Find where the given text appears and provide that cell's center as [x, y] coordinate. 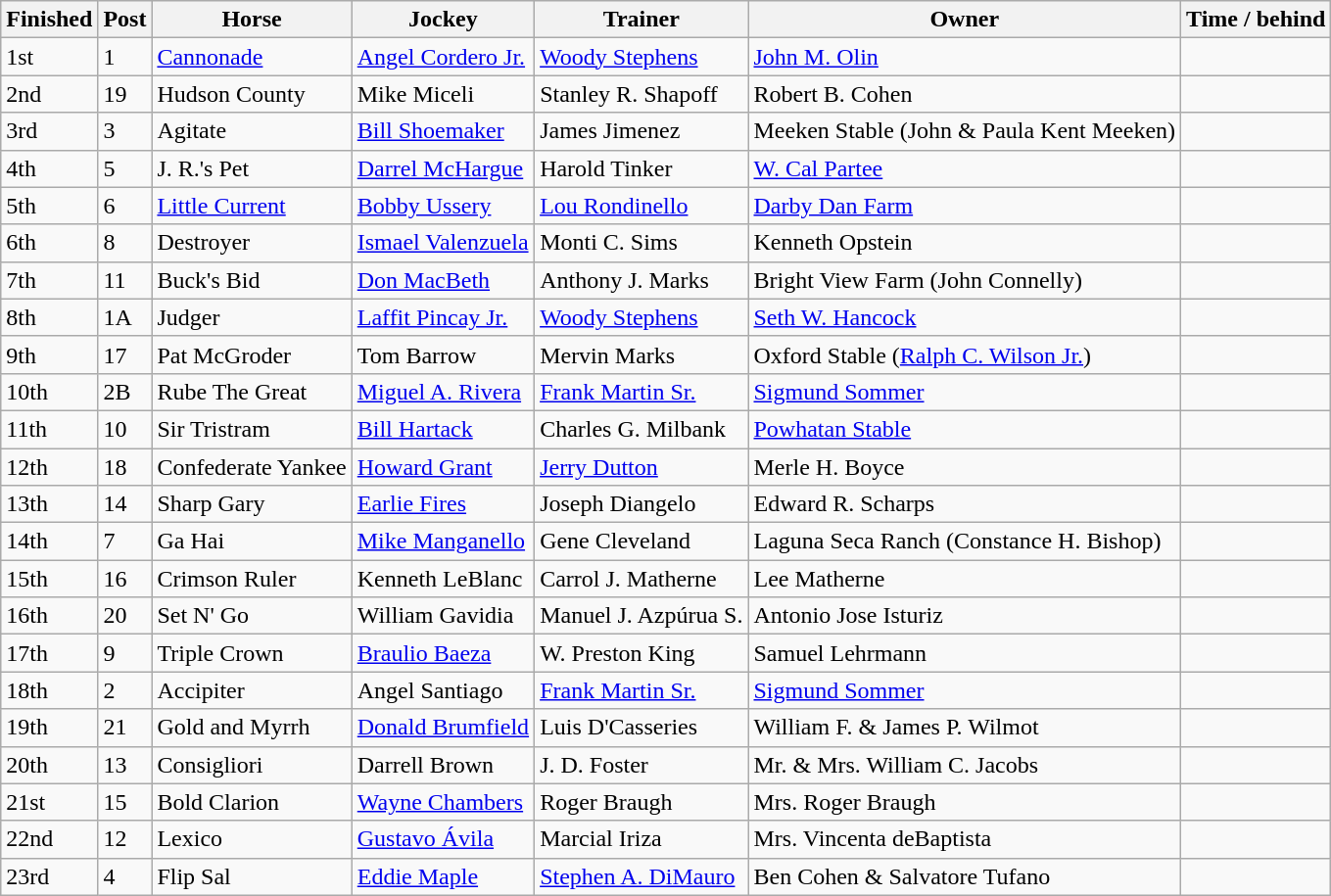
Destroyer [252, 243]
14 [125, 504]
Powhatan Stable [965, 429]
Flip Sal [252, 876]
Trainer [642, 20]
Bold Clarion [252, 802]
Jerry Dutton [642, 467]
16 [125, 579]
Darrell Brown [443, 765]
Mervin Marks [642, 354]
Don MacBeth [443, 280]
Samuel Lehrmann [965, 653]
1 [125, 57]
Sir Tristram [252, 429]
J. D. Foster [642, 765]
Wayne Chambers [443, 802]
Agitate [252, 131]
Buck's Bid [252, 280]
7th [49, 280]
Manuel J. Azpúrua S. [642, 616]
23rd [49, 876]
Bill Shoemaker [443, 131]
Hudson County [252, 94]
Kenneth Opstein [965, 243]
James Jimenez [642, 131]
Post [125, 20]
W. Preston King [642, 653]
Stanley R. Shapoff [642, 94]
Joseph Diangelo [642, 504]
Rube The Great [252, 392]
Gold and Myrrh [252, 728]
17 [125, 354]
Jockey [443, 20]
13th [49, 504]
Gustavo Ávila [443, 839]
Tom Barrow [443, 354]
Angel Cordero Jr. [443, 57]
Darrel McHargue [443, 168]
Lee Matherne [965, 579]
Meeken Stable (John & Paula Kent Meeken) [965, 131]
Confederate Yankee [252, 467]
Bright View Farm (John Connelly) [965, 280]
Mrs. Vincenta deBaptista [965, 839]
3rd [49, 131]
Stephen A. DiMauro [642, 876]
1A [125, 317]
Set N' Go [252, 616]
Ga Hai [252, 542]
Oxford Stable (Ralph C. Wilson Jr.) [965, 354]
5 [125, 168]
20th [49, 765]
Laffit Pincay Jr. [443, 317]
10 [125, 429]
W. Cal Partee [965, 168]
17th [49, 653]
Ben Cohen & Salvatore Tufano [965, 876]
8th [49, 317]
Harold Tinker [642, 168]
19 [125, 94]
Roger Braugh [642, 802]
Charles G. Milbank [642, 429]
Darby Dan Farm [965, 206]
9 [125, 653]
6th [49, 243]
Donald Brumfield [443, 728]
12 [125, 839]
Antonio Jose Isturiz [965, 616]
8 [125, 243]
Monti C. Sims [642, 243]
5th [49, 206]
3 [125, 131]
Howard Grant [443, 467]
2B [125, 392]
11 [125, 280]
Eddie Maple [443, 876]
7 [125, 542]
Crimson Ruler [252, 579]
Pat McGroder [252, 354]
Carrol J. Matherne [642, 579]
Horse [252, 20]
Lexico [252, 839]
2nd [49, 94]
Time / behind [1256, 20]
Owner [965, 20]
14th [49, 542]
18 [125, 467]
Consigliori [252, 765]
Mr. & Mrs. William C. Jacobs [965, 765]
Mike Manganello [443, 542]
18th [49, 690]
Anthony J. Marks [642, 280]
Robert B. Cohen [965, 94]
2 [125, 690]
1st [49, 57]
Judger [252, 317]
William F. & James P. Wilmot [965, 728]
Angel Santiago [443, 690]
Bill Hartack [443, 429]
6 [125, 206]
4 [125, 876]
21 [125, 728]
Braulio Baeza [443, 653]
J. R.'s Pet [252, 168]
19th [49, 728]
15 [125, 802]
20 [125, 616]
Gene Cleveland [642, 542]
Bobby Ussery [443, 206]
Ismael Valenzuela [443, 243]
Sharp Gary [252, 504]
9th [49, 354]
Seth W. Hancock [965, 317]
Marcial Iriza [642, 839]
Lou Rondinello [642, 206]
21st [49, 802]
16th [49, 616]
Edward R. Scharps [965, 504]
15th [49, 579]
Triple Crown [252, 653]
Earlie Fires [443, 504]
Kenneth LeBlanc [443, 579]
11th [49, 429]
Finished [49, 20]
Merle H. Boyce [965, 467]
Miguel A. Rivera [443, 392]
10th [49, 392]
4th [49, 168]
Luis D'Casseries [642, 728]
Laguna Seca Ranch (Constance H. Bishop) [965, 542]
22nd [49, 839]
13 [125, 765]
Cannonade [252, 57]
Mrs. Roger Braugh [965, 802]
12th [49, 467]
John M. Olin [965, 57]
Accipiter [252, 690]
Little Current [252, 206]
Mike Miceli [443, 94]
William Gavidia [443, 616]
